Output the (X, Y) coordinate of the center of the cell containing the given text.  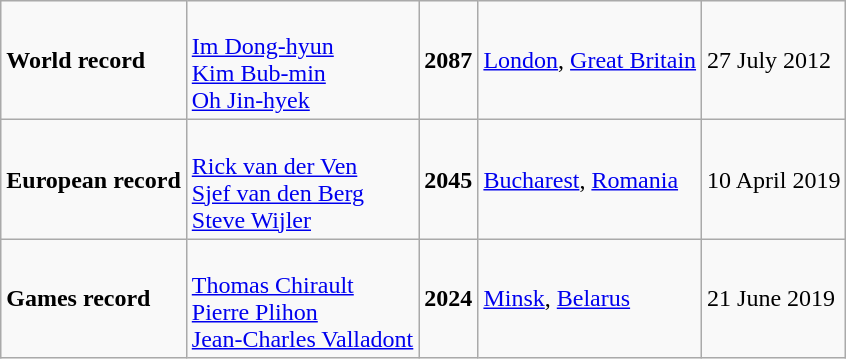
2045 (448, 180)
27 July 2012 (774, 60)
21 June 2019 (774, 298)
Games record (94, 298)
Rick van der VenSjef van den BergSteve Wijler (302, 180)
2087 (448, 60)
Thomas ChiraultPierre PlihonJean-Charles Valladont (302, 298)
10 April 2019 (774, 180)
Minsk, Belarus (590, 298)
London, Great Britain (590, 60)
European record (94, 180)
Bucharest, Romania (590, 180)
2024 (448, 298)
World record (94, 60)
Im Dong-hyunKim Bub-minOh Jin-hyek (302, 60)
